Detect which cell encompasses the target text, then output its [X, Y] center coordinate. 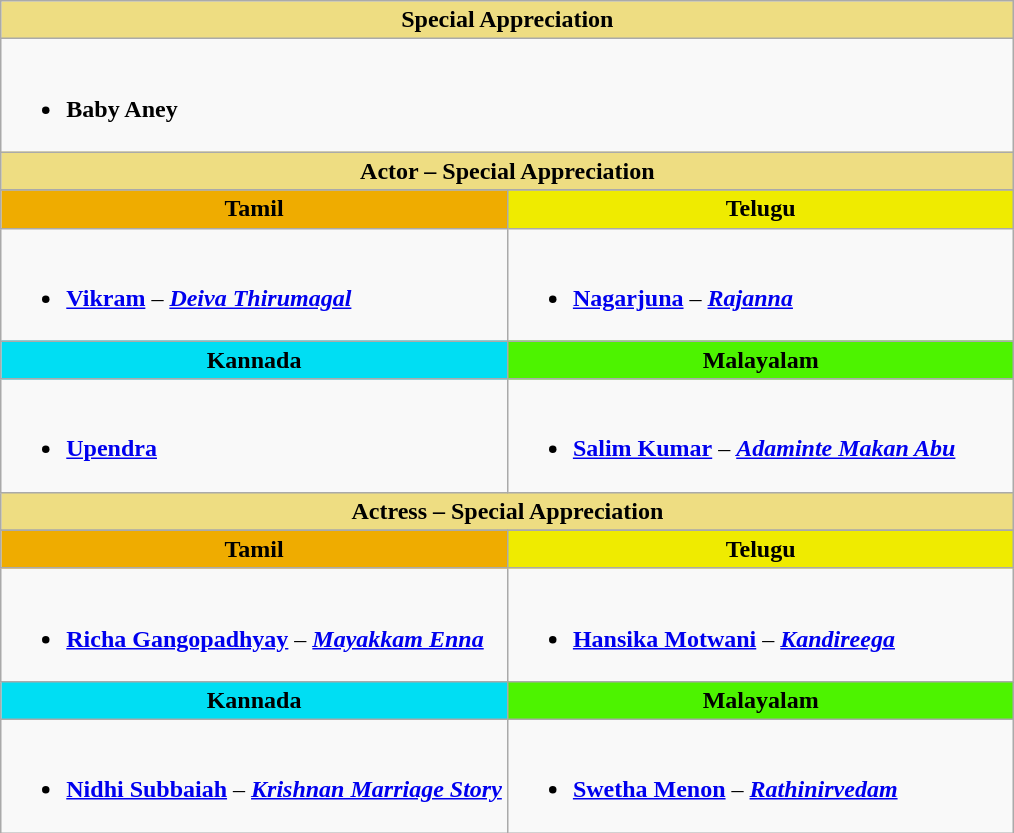
Special Appreciation [508, 20]
Hansika Motwani – Kandireega [760, 624]
Actress – Special Appreciation [508, 511]
Upendra [254, 436]
Salim Kumar – Adaminte Makan Abu [760, 436]
Nidhi Subbaiah – Krishnan Marriage Story [254, 776]
Actor – Special Appreciation [508, 171]
Nagarjuna – Rajanna [760, 284]
Vikram – Deiva Thirumagal [254, 284]
Baby Aney [508, 96]
Swetha Menon – Rathinirvedam [760, 776]
Richa Gangopadhyay – Mayakkam Enna [254, 624]
